Output the (x, y) coordinate of the center of the cell containing the given text.  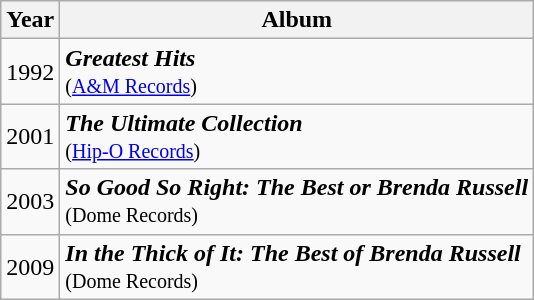
So Good So Right: The Best or Brenda Russell(Dome Records) (297, 202)
Album (297, 20)
The Ultimate Collection(Hip-O Records) (297, 136)
1992 (30, 72)
In the Thick of It: The Best of Brenda Russell(Dome Records) (297, 266)
Year (30, 20)
2003 (30, 202)
2001 (30, 136)
Greatest Hits(A&M Records) (297, 72)
2009 (30, 266)
